Scan for the cell matching the given text and deliver its [X, Y] coordinate at center. 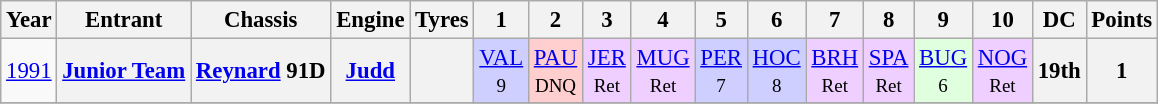
1991 [29, 72]
2 [555, 20]
Reynard 91D [261, 72]
Chassis [261, 20]
Tyres [442, 20]
BRHRet [834, 72]
SPARet [888, 72]
Junior Team [124, 72]
MUGRet [663, 72]
Judd [370, 72]
BUG6 [944, 72]
4 [663, 20]
8 [888, 20]
Engine [370, 20]
9 [944, 20]
PAUDNQ [555, 72]
Year [29, 20]
DC [1059, 20]
6 [776, 20]
Points [1122, 20]
10 [1002, 20]
7 [834, 20]
HOC8 [776, 72]
VAL9 [501, 72]
5 [721, 20]
Entrant [124, 20]
NOGRet [1002, 72]
JERRet [608, 72]
PER7 [721, 72]
3 [608, 20]
19th [1059, 72]
